Return [x, y] of the center of cell containing provided text 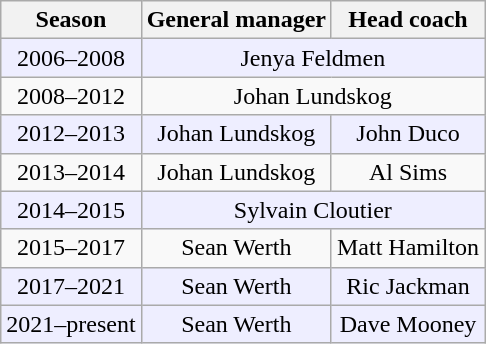
Al Sims [408, 172]
2008–2012 [71, 96]
Head coach [408, 20]
2013–2014 [71, 172]
2014–2015 [71, 210]
Dave Mooney [408, 324]
Ric Jackman [408, 286]
2015–2017 [71, 248]
John Duco [408, 134]
General manager [236, 20]
Season [71, 20]
2017–2021 [71, 286]
Jenya Feldmen [312, 58]
2021–present [71, 324]
2006–2008 [71, 58]
Matt Hamilton [408, 248]
2012–2013 [71, 134]
Sylvain Cloutier [312, 210]
